Search for the cell housing the specified text and yield its (X, Y) center coordinate. 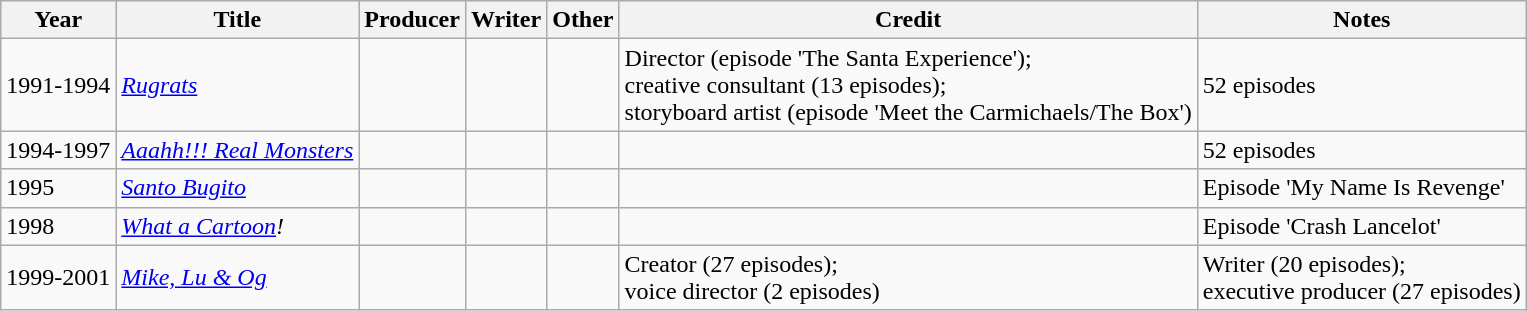
Other (583, 20)
Aaahh!!! Real Monsters (238, 150)
What a Cartoon! (238, 226)
Credit (908, 20)
Santo Bugito (238, 188)
1994-1997 (58, 150)
Mike, Lu & Og (238, 278)
Director (episode 'The Santa Experience');creative consultant (13 episodes);storyboard artist (episode 'Meet the Carmichaels/The Box') (908, 85)
Writer (20 episodes);executive producer (27 episodes) (1362, 278)
Rugrats (238, 85)
1999-2001 (58, 278)
Title (238, 20)
1998 (58, 226)
Producer (412, 20)
Episode 'Crash Lancelot' (1362, 226)
Creator (27 episodes);voice director (2 episodes) (908, 278)
1991-1994 (58, 85)
Episode 'My Name Is Revenge' (1362, 188)
Notes (1362, 20)
Year (58, 20)
Writer (506, 20)
1995 (58, 188)
